Output the (X, Y) coordinate of the center of the cell containing the given text.  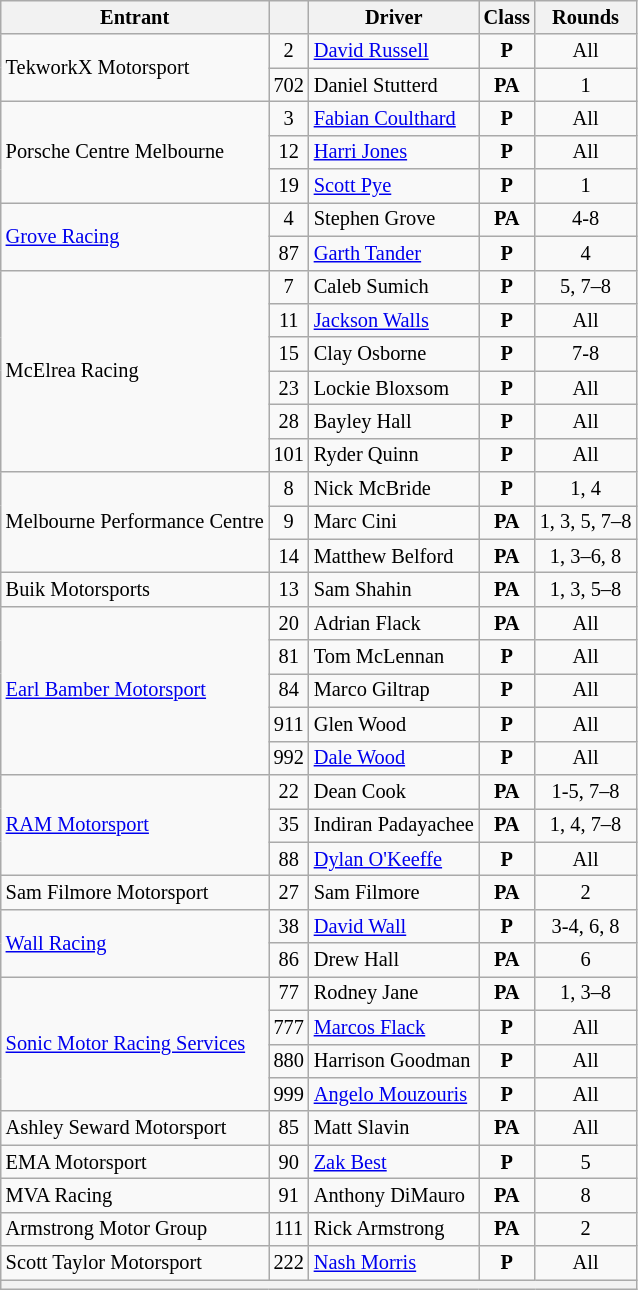
Angelo Mouzouris (394, 1094)
13 (289, 589)
Driver (394, 17)
Indiran Padayachee (394, 825)
Earl Bamber Motorsport (135, 690)
Scott Taylor Motorsport (135, 1263)
38 (289, 926)
1, 4 (586, 489)
Sam Filmore Motorsport (135, 892)
77 (289, 993)
86 (289, 960)
David Russell (394, 51)
EMA Motorsport (135, 1162)
Marc Cini (394, 522)
7-8 (586, 354)
Clay Osborne (394, 354)
777 (289, 1027)
Caleb Sumich (394, 287)
19 (289, 186)
Dean Cook (394, 791)
7 (289, 287)
TekworkX Motorsport (135, 68)
6 (586, 960)
1, 4, 7–8 (586, 825)
9 (289, 522)
222 (289, 1263)
4-8 (586, 219)
992 (289, 758)
Marco Giltrap (394, 690)
81 (289, 657)
McElrea Racing (135, 371)
Nick McBride (394, 489)
Ryder Quinn (394, 455)
Lockie Bloxsom (394, 388)
84 (289, 690)
3-4, 6, 8 (586, 926)
Rodney Jane (394, 993)
22 (289, 791)
Rounds (586, 17)
Buik Motorsports (135, 589)
111 (289, 1229)
Nash Morris (394, 1263)
1-5, 7–8 (586, 791)
91 (289, 1195)
Anthony DiMauro (394, 1195)
Ashley Seward Motorsport (135, 1128)
Harrison Goodman (394, 1061)
1, 3, 5–8 (586, 589)
Glen Wood (394, 724)
Stephen Grove (394, 219)
20 (289, 623)
Sam Shahin (394, 589)
Entrant (135, 17)
Porsche Centre Melbourne (135, 152)
85 (289, 1128)
Melbourne Performance Centre (135, 522)
101 (289, 455)
Scott Pye (394, 186)
Daniel Stutterd (394, 85)
RAM Motorsport (135, 824)
23 (289, 388)
Drew Hall (394, 960)
Jackson Walls (394, 320)
David Wall (394, 926)
Armstrong Motor Group (135, 1229)
Harri Jones (394, 152)
5 (586, 1162)
Fabian Coulthard (394, 118)
Matthew Belford (394, 556)
702 (289, 85)
11 (289, 320)
1, 3–8 (586, 993)
Dylan O'Keeffe (394, 859)
911 (289, 724)
5, 7–8 (586, 287)
Adrian Flack (394, 623)
Wall Racing (135, 942)
Sam Filmore (394, 892)
15 (289, 354)
1, 3, 5, 7–8 (586, 522)
28 (289, 421)
88 (289, 859)
87 (289, 253)
Garth Tander (394, 253)
27 (289, 892)
Class (507, 17)
Marcos Flack (394, 1027)
35 (289, 825)
12 (289, 152)
1, 3–6, 8 (586, 556)
880 (289, 1061)
Sonic Motor Racing Services (135, 1044)
3 (289, 118)
90 (289, 1162)
Dale Wood (394, 758)
Zak Best (394, 1162)
Matt Slavin (394, 1128)
14 (289, 556)
999 (289, 1094)
Grove Racing (135, 236)
Rick Armstrong (394, 1229)
MVA Racing (135, 1195)
Bayley Hall (394, 421)
Tom McLennan (394, 657)
